Provide the [X, Y] coordinate of the cell's center where the given text is located.  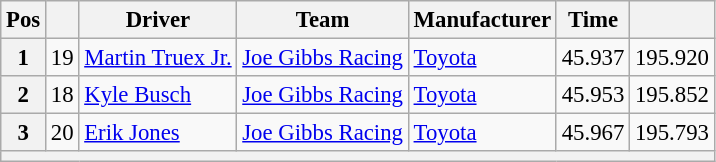
Manufacturer [482, 20]
Erik Jones [158, 133]
18 [62, 95]
Driver [158, 20]
Pos [24, 20]
2 [24, 95]
195.793 [672, 133]
45.967 [592, 133]
Kyle Busch [158, 95]
Martin Truex Jr. [158, 58]
1 [24, 58]
45.937 [592, 58]
19 [62, 58]
45.953 [592, 95]
3 [24, 133]
Team [322, 20]
20 [62, 133]
195.852 [672, 95]
Time [592, 20]
195.920 [672, 58]
